Return the (x, y) coordinate for the center point of the cell that contains the specified text.  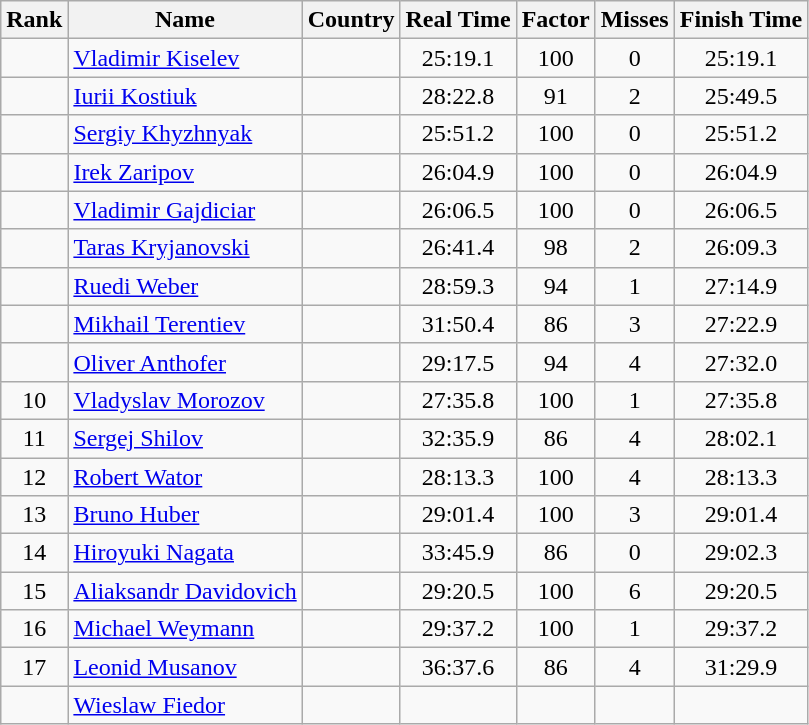
28:59.3 (458, 286)
Finish Time (741, 20)
Ruedi Weber (185, 286)
14 (34, 553)
98 (556, 248)
Vladyslav Morozov (185, 400)
31:50.4 (458, 324)
Taras Kryjanovski (185, 248)
16 (34, 629)
36:37.6 (458, 667)
Rank (34, 20)
Bruno Huber (185, 515)
27:22.9 (741, 324)
11 (34, 438)
32:35.9 (458, 438)
Hiroyuki Nagata (185, 553)
28:22.8 (458, 96)
Iurii Kostiuk (185, 96)
27:14.9 (741, 286)
Irek Zaripov (185, 172)
27:32.0 (741, 362)
Michael Weymann (185, 629)
Mikhail Terentiev (185, 324)
Wieslaw Fiedor (185, 705)
26:09.3 (741, 248)
25:49.5 (741, 96)
17 (34, 667)
Leonid Musanov (185, 667)
33:45.9 (458, 553)
Aliaksandr Davidovich (185, 591)
Sergej Shilov (185, 438)
26:41.4 (458, 248)
15 (34, 591)
13 (34, 515)
Name (185, 20)
91 (556, 96)
12 (34, 477)
10 (34, 400)
Oliver Anthofer (185, 362)
Country (351, 20)
Vladimir Gajdiciar (185, 210)
Robert Wator (185, 477)
Sergiy Khyzhnyak (185, 134)
29:17.5 (458, 362)
Real Time (458, 20)
6 (634, 591)
Vladimir Kiselev (185, 58)
Misses (634, 20)
Factor (556, 20)
31:29.9 (741, 667)
29:02.3 (741, 553)
28:02.1 (741, 438)
